Capture the cell that displays the provided text and extract its [x, y] central coordinate. 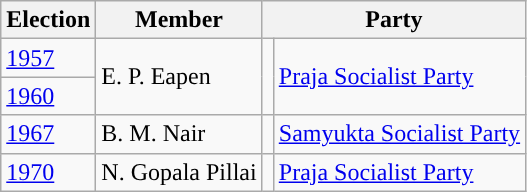
Member [179, 20]
1957 [48, 58]
Samyukta Socialist Party [399, 134]
E. P. Eapen [179, 77]
B. M. Nair [179, 134]
Party [394, 20]
Election [48, 20]
1960 [48, 96]
N. Gopala Pillai [179, 172]
1967 [48, 134]
1970 [48, 172]
